Return (x, y) of the center of cell containing provided text 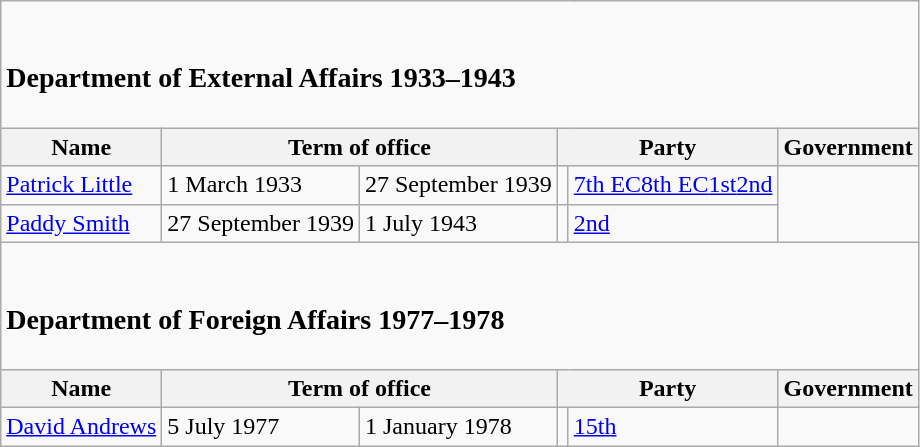
1 January 1978 (458, 426)
1 March 1933 (261, 185)
2nd (673, 223)
15th (673, 426)
Paddy Smith (82, 223)
Department of Foreign Affairs 1977–1978 (460, 306)
5 July 1977 (261, 426)
Patrick Little (82, 185)
7th EC8th EC1st2nd (673, 185)
1 July 1943 (458, 223)
Department of External Affairs 1933–1943 (460, 64)
David Andrews (82, 426)
